Return (X, Y) of the center of cell containing provided text 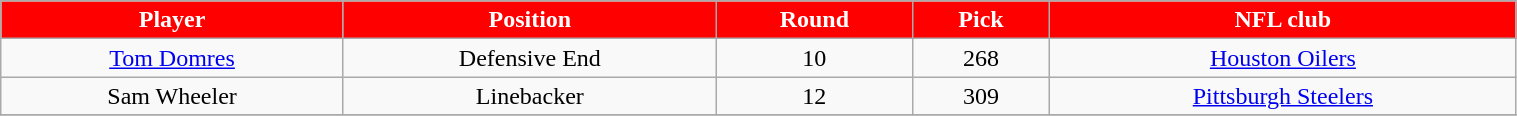
Defensive End (530, 58)
Pick (980, 20)
Player (172, 20)
268 (980, 58)
Linebacker (530, 96)
Sam Wheeler (172, 96)
Pittsburgh Steelers (1283, 96)
309 (980, 96)
12 (814, 96)
Tom Domres (172, 58)
NFL club (1283, 20)
Houston Oilers (1283, 58)
10 (814, 58)
Round (814, 20)
Position (530, 20)
